Determine the [x, y] coordinate at the center of the cell enclosing the given text.  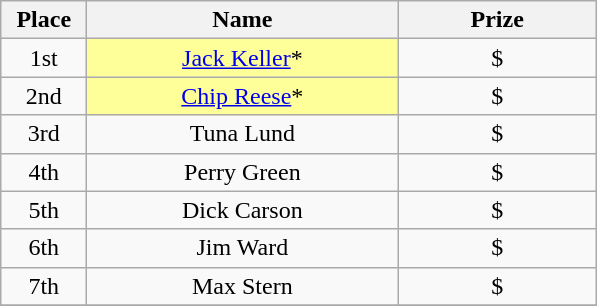
Chip Reese* [242, 96]
5th [44, 210]
Max Stern [242, 286]
Jack Keller* [242, 58]
Perry Green [242, 172]
Dick Carson [242, 210]
3rd [44, 134]
Prize [498, 20]
7th [44, 286]
Name [242, 20]
2nd [44, 96]
1st [44, 58]
4th [44, 172]
Jim Ward [242, 248]
Place [44, 20]
Tuna Lund [242, 134]
6th [44, 248]
